Return the (X, Y) coordinate for the center point of the cell that contains the specified text.  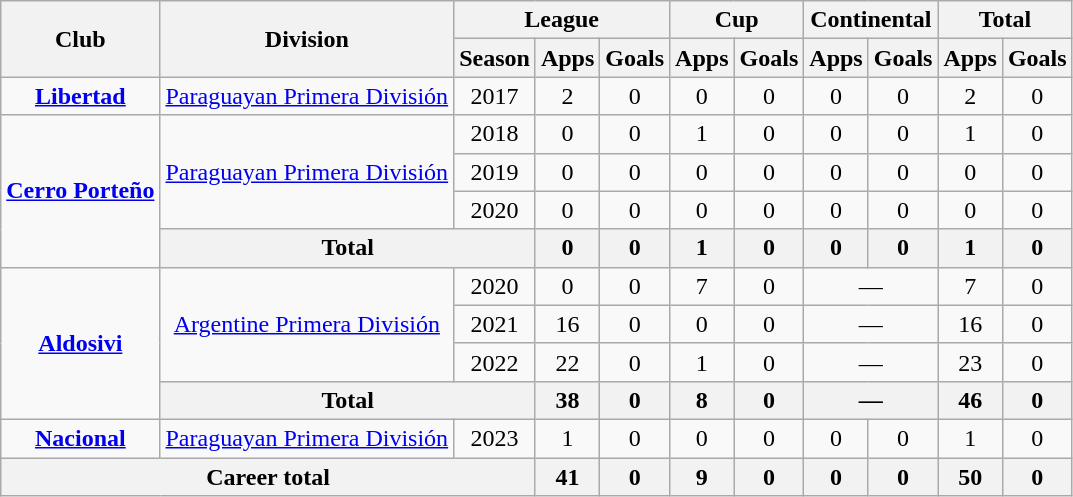
23 (970, 362)
League (562, 20)
46 (970, 400)
2021 (495, 324)
22 (567, 362)
2019 (495, 172)
Aldosivi (80, 343)
8 (702, 400)
41 (567, 477)
2023 (495, 438)
2022 (495, 362)
9 (702, 477)
50 (970, 477)
Club (80, 39)
Cup (737, 20)
2018 (495, 134)
Career total (268, 477)
Cerro Porteño (80, 191)
38 (567, 400)
2017 (495, 96)
Continental (871, 20)
Division (307, 39)
Nacional (80, 438)
Argentine Primera División (307, 324)
Libertad (80, 96)
Season (495, 58)
